Scan for the cell matching the given text and deliver its (X, Y) coordinate at center. 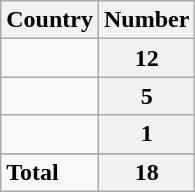
Country (50, 20)
1 (146, 134)
5 (146, 96)
18 (146, 172)
Number (146, 20)
12 (146, 58)
Total (50, 172)
